Capture the cell that displays the provided text and extract its (X, Y) central coordinate. 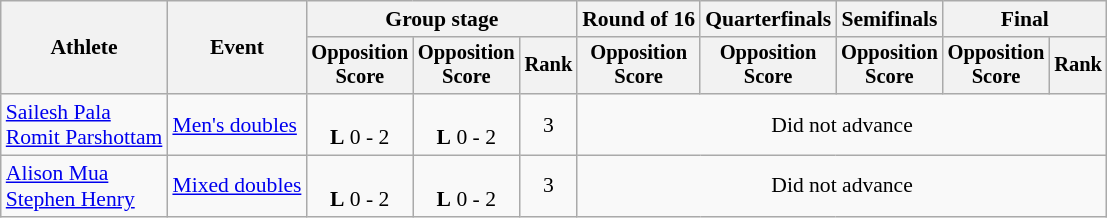
Event (236, 48)
Men's doubles (236, 124)
Semifinals (890, 19)
Final (1025, 19)
Mixed doubles (236, 186)
Quarterfinals (768, 19)
Round of 16 (638, 19)
Athlete (84, 48)
Alison MuaStephen Henry (84, 186)
Group stage (442, 19)
Sailesh PalaRomit Parshottam (84, 124)
